Output the (X, Y) coordinate of the center of the cell containing the given text.  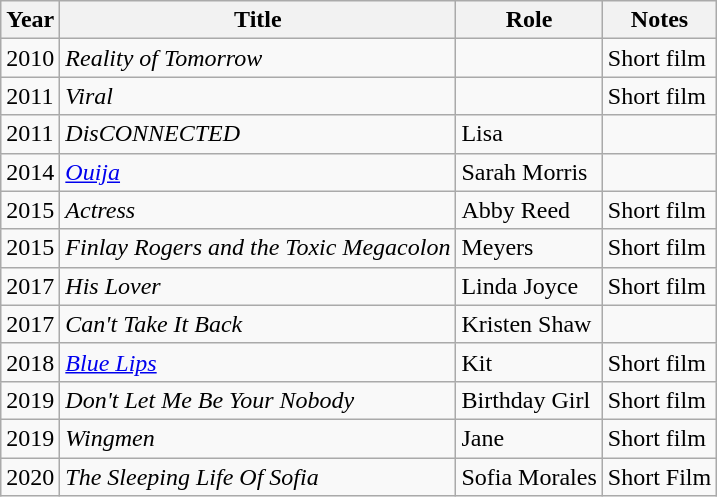
Viral (258, 96)
2020 (30, 477)
Sarah Morris (529, 172)
Short Film (659, 477)
Finlay Rogers and the Toxic Megacolon (258, 248)
Role (529, 20)
Lisa (529, 134)
Birthday Girl (529, 400)
Wingmen (258, 438)
Don't Let Me Be Your Nobody (258, 400)
Year (30, 20)
Ouija (258, 172)
Meyers (529, 248)
Reality of Tomorrow (258, 58)
Blue Lips (258, 362)
Linda Joyce (529, 286)
Can't Take It Back (258, 324)
Sofia Morales (529, 477)
Notes (659, 20)
Title (258, 20)
Kristen Shaw (529, 324)
2014 (30, 172)
The Sleeping Life Of Sofia (258, 477)
His Lover (258, 286)
2018 (30, 362)
DisCONNECTED (258, 134)
2010 (30, 58)
Abby Reed (529, 210)
Actress (258, 210)
Jane (529, 438)
Kit (529, 362)
